Identify which cell holds the provided text, then report its (x, y) central coordinate. 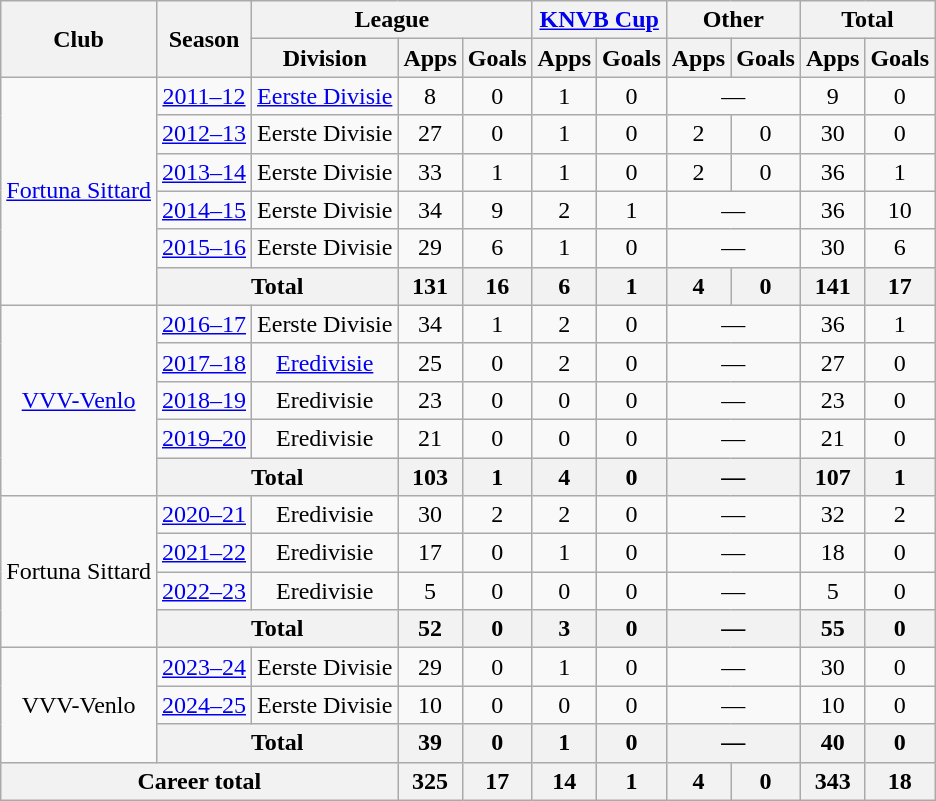
39 (430, 743)
40 (832, 743)
325 (430, 781)
Season (204, 39)
52 (430, 629)
2020–21 (204, 515)
2024–25 (204, 705)
2022–23 (204, 591)
2011–12 (204, 96)
55 (832, 629)
343 (832, 781)
2017–18 (204, 362)
Club (79, 39)
25 (430, 362)
2018–19 (204, 400)
2014–15 (204, 210)
103 (430, 477)
Other (733, 20)
107 (832, 477)
14 (564, 781)
Division (325, 58)
33 (430, 172)
2012–13 (204, 134)
2023–24 (204, 667)
3 (564, 629)
131 (430, 286)
2019–20 (204, 438)
32 (832, 515)
League (392, 20)
8 (430, 96)
2016–17 (204, 324)
KNVB Cup (599, 20)
16 (497, 286)
Career total (200, 781)
2015–16 (204, 248)
141 (832, 286)
2021–22 (204, 553)
2013–14 (204, 172)
